Locate the cell with the specified text and output its (x, y) center coordinate. 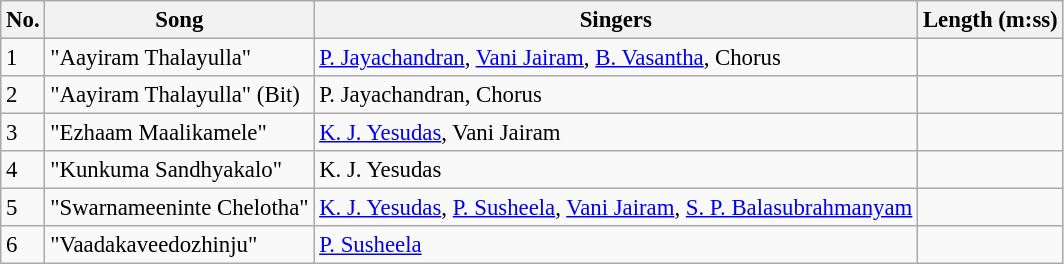
No. (23, 20)
Singers (616, 20)
P. Jayachandran, Chorus (616, 95)
3 (23, 133)
"Ezhaam Maalikamele" (180, 133)
"Vaadakaveedozhinju" (180, 245)
"Aayiram Thalayulla" (180, 58)
Length (m:ss) (990, 20)
P. Jayachandran, Vani Jairam, B. Vasantha, Chorus (616, 58)
"Kunkuma Sandhyakalo" (180, 170)
K. J. Yesudas (616, 170)
6 (23, 245)
1 (23, 58)
4 (23, 170)
K. J. Yesudas, P. Susheela, Vani Jairam, S. P. Balasubrahmanyam (616, 208)
K. J. Yesudas, Vani Jairam (616, 133)
Song (180, 20)
P. Susheela (616, 245)
"Aayiram Thalayulla" (Bit) (180, 95)
5 (23, 208)
2 (23, 95)
"Swarnameeninte Chelotha" (180, 208)
